For the text-containing cell, return its midpoint in (X, Y) coordinate format. 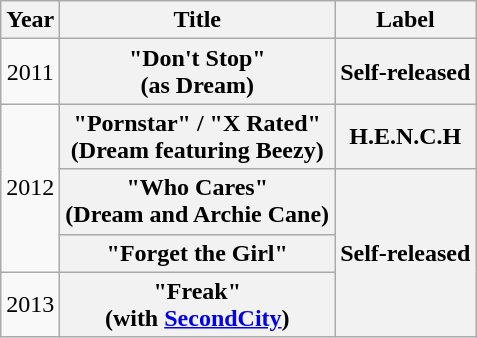
"Freak"(with SecondCity) (198, 304)
Year (30, 20)
2011 (30, 72)
Label (406, 20)
H.E.N.C.H (406, 136)
2012 (30, 188)
Title (198, 20)
2013 (30, 304)
"Forget the Girl" (198, 253)
"Who Cares"(Dream and Archie Cane) (198, 202)
"Pornstar" / "X Rated"(Dream featuring Beezy) (198, 136)
"Don't Stop"(as Dream) (198, 72)
